For the text-containing cell, return its midpoint in [X, Y] coordinate format. 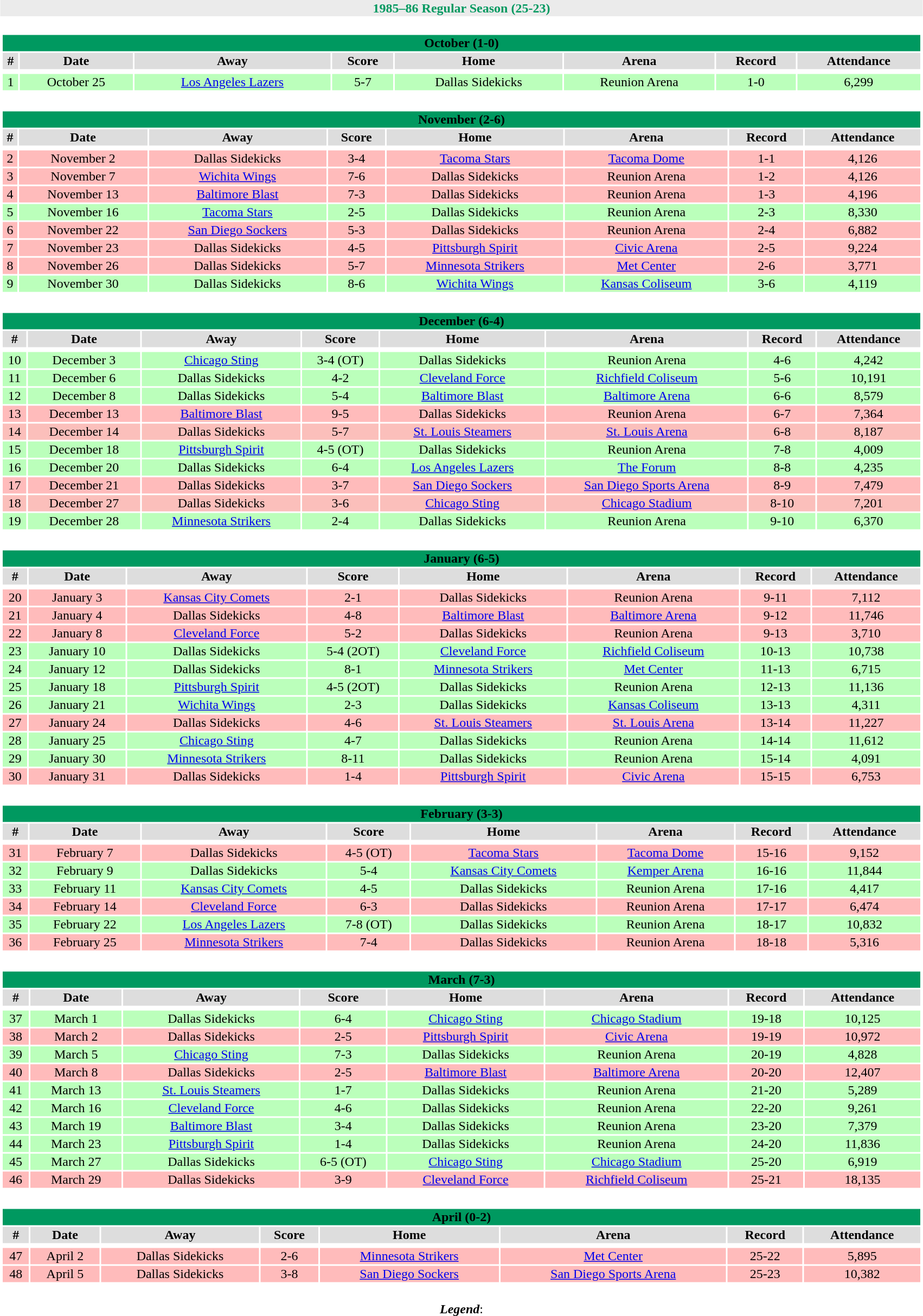
3-7 [341, 485]
2-1 [352, 598]
January 12 [77, 669]
10,738 [866, 651]
4,242 [868, 360]
19-18 [766, 1018]
18-18 [771, 943]
March 16 [76, 1108]
43 [16, 1126]
February 11 [85, 888]
January 24 [77, 722]
January 30 [77, 758]
12 [14, 396]
16 [14, 468]
April 2 [65, 1256]
5-6 [782, 378]
1-3 [767, 195]
9,261 [862, 1108]
30 [15, 777]
5,289 [862, 1090]
December 18 [84, 449]
39 [16, 1054]
9,224 [863, 248]
4 [10, 195]
5 [10, 212]
5-4 (2OT) [352, 651]
22 [15, 634]
21 [15, 615]
19-19 [766, 1037]
6-8 [782, 432]
January 3 [77, 598]
35 [15, 924]
10,382 [862, 1274]
7,112 [866, 598]
January 18 [77, 687]
42 [16, 1108]
6,882 [863, 230]
January (6-5) [461, 559]
31 [15, 853]
March 13 [76, 1090]
10,832 [864, 924]
8-6 [356, 283]
8-8 [782, 468]
December 8 [84, 396]
1-2 [767, 176]
15 [14, 449]
46 [16, 1180]
24 [15, 669]
7-4 [369, 943]
December (6-4) [461, 321]
8-10 [782, 504]
6-6 [782, 396]
7-8 (OT) [369, 924]
January 25 [77, 741]
April (0-2) [461, 1217]
18 [14, 504]
November 16 [84, 212]
38 [16, 1037]
November 30 [84, 283]
February 22 [85, 924]
January 4 [77, 615]
6,474 [864, 907]
29 [15, 758]
7,379 [862, 1126]
7,201 [868, 504]
Kemper Arena [665, 871]
October (1-0) # Date Away Score Home Arena Record Attendance 1 October 25 Los Angeles Lazers 5-7 Dallas Sidekicks Reunion Arena 1-0 6,299 [461, 55]
February 14 [85, 907]
5,895 [862, 1256]
3,710 [866, 634]
October 25 [76, 82]
25-22 [765, 1256]
November 2 [84, 159]
March 19 [76, 1126]
11,227 [866, 722]
February 9 [85, 871]
March 5 [76, 1054]
19 [14, 521]
5-2 [352, 634]
9-10 [782, 521]
3-4 (OT) [341, 360]
32 [15, 871]
March 27 [76, 1162]
11,836 [862, 1144]
26 [15, 705]
11 [14, 378]
6,715 [866, 669]
48 [16, 1274]
14-14 [775, 741]
March 8 [76, 1073]
6-3 [369, 907]
1-7 [343, 1090]
January 10 [77, 651]
10,191 [868, 378]
11,612 [866, 741]
23-20 [766, 1126]
November 13 [84, 195]
7-6 [356, 176]
11,746 [866, 615]
13 [14, 414]
25-23 [765, 1274]
November 22 [84, 230]
4,091 [866, 758]
December 3 [84, 360]
3,771 [863, 266]
3-9 [343, 1180]
December 13 [84, 414]
9,152 [864, 853]
21-20 [766, 1090]
47 [16, 1256]
45 [16, 1162]
February 7 [85, 853]
12-13 [775, 687]
11,136 [866, 687]
8 [10, 266]
10,972 [862, 1037]
October (1-0) [461, 43]
4,119 [863, 283]
40 [16, 1073]
December 27 [84, 504]
20-20 [766, 1073]
4,417 [864, 888]
1985–86 Regular Season (25-23) [461, 8]
8,579 [868, 396]
3-8 [289, 1274]
2 [10, 159]
25 [15, 687]
4-7 [352, 741]
March 1 [76, 1018]
February (3-3) [461, 814]
1 [10, 82]
20-19 [766, 1054]
12,407 [862, 1073]
14 [14, 432]
15-15 [775, 777]
January 21 [77, 705]
April 5 [65, 1274]
36 [15, 943]
4,009 [868, 449]
December 21 [84, 485]
February 25 [85, 943]
December 6 [84, 378]
6-5 (OT) [343, 1162]
4-2 [341, 378]
8-11 [352, 758]
7 [10, 248]
24-20 [766, 1144]
November 26 [84, 266]
6,299 [859, 82]
8-1 [352, 669]
17-17 [771, 907]
March (7-3) [461, 979]
9-12 [775, 615]
15-14 [775, 758]
December 28 [84, 521]
33 [15, 888]
November 23 [84, 248]
28 [15, 741]
16-16 [771, 871]
10 [14, 360]
5,316 [864, 943]
3 [10, 176]
4,196 [863, 195]
34 [15, 907]
44 [16, 1144]
18-17 [771, 924]
13-14 [775, 722]
March 29 [76, 1180]
The Forum [647, 468]
6-7 [782, 414]
27 [15, 722]
25-20 [766, 1162]
9 [10, 283]
1-1 [767, 159]
9-11 [775, 598]
17-16 [771, 888]
6 [10, 230]
25-21 [766, 1180]
January 8 [77, 634]
4-5 (2OT) [352, 687]
January 31 [77, 777]
11-13 [775, 669]
23 [15, 651]
10-13 [775, 651]
15-16 [771, 853]
9-5 [341, 414]
37 [16, 1018]
1-0 [756, 82]
8-9 [782, 485]
7,364 [868, 414]
41 [16, 1090]
December 20 [84, 468]
4,311 [866, 705]
18,135 [862, 1180]
4,828 [862, 1054]
10,125 [862, 1018]
November (2-6) [461, 120]
6,753 [866, 777]
4,235 [868, 468]
8,187 [868, 432]
20 [15, 598]
17 [14, 485]
5-3 [356, 230]
March 23 [76, 1144]
4-8 [352, 615]
8,330 [863, 212]
6,919 [862, 1162]
7-8 [782, 449]
7,479 [868, 485]
11,844 [864, 871]
December 14 [84, 432]
13-13 [775, 705]
November 7 [84, 176]
March 2 [76, 1037]
22-20 [766, 1108]
6,370 [868, 521]
9-13 [775, 634]
